Detect which cell encompasses the target text, then output its (X, Y) center coordinate. 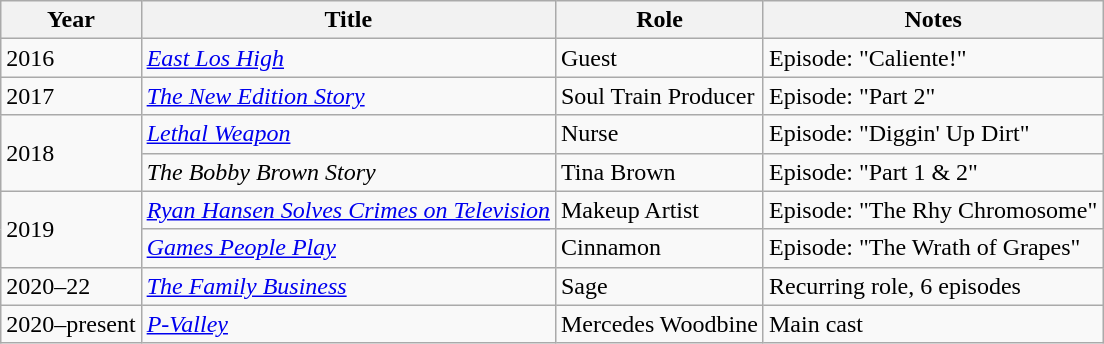
Makeup Artist (659, 210)
Recurring role, 6 episodes (932, 286)
Tina Brown (659, 172)
East Los High (348, 58)
Episode: "The Rhy Chromosome" (932, 210)
P-Valley (348, 324)
Guest (659, 58)
Cinnamon (659, 248)
Sage (659, 286)
2020–present (71, 324)
Soul Train Producer (659, 96)
Ryan Hansen Solves Crimes on Television (348, 210)
2018 (71, 153)
Episode: "Part 2" (932, 96)
Episode: "Part 1 & 2" (932, 172)
Year (71, 20)
Notes (932, 20)
The Family Business (348, 286)
Episode: "Diggin' Up Dirt" (932, 134)
Mercedes Woodbine (659, 324)
Episode: "The Wrath of Grapes" (932, 248)
Role (659, 20)
2019 (71, 229)
2020–22 (71, 286)
Title (348, 20)
Episode: "Caliente!" (932, 58)
Main cast (932, 324)
2016 (71, 58)
2017 (71, 96)
The New Edition Story (348, 96)
The Bobby Brown Story (348, 172)
Nurse (659, 134)
Lethal Weapon (348, 134)
Games People Play (348, 248)
